Scan for the cell matching the given text and deliver its [X, Y] coordinate at center. 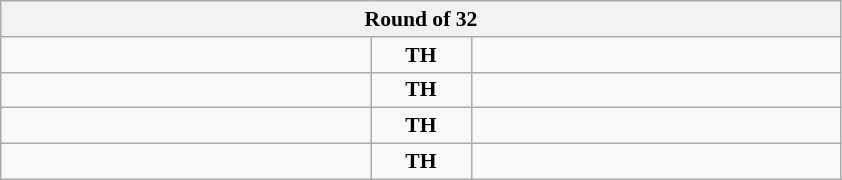
Round of 32 [421, 19]
